Capture the cell that displays the provided text and extract its [X, Y] central coordinate. 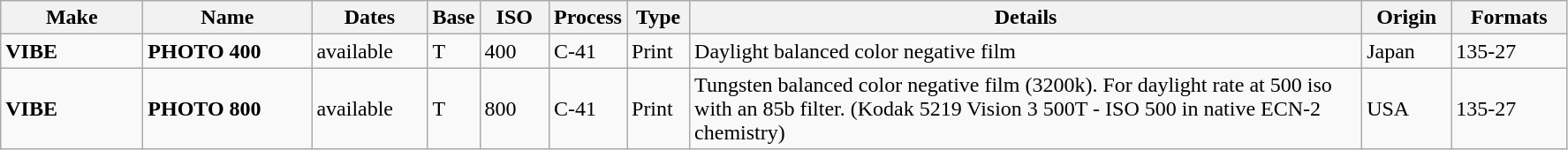
400 [514, 51]
Process [588, 18]
USA [1406, 109]
Daylight balanced color negative film [1026, 51]
Type [659, 18]
Name [228, 18]
Origin [1406, 18]
Make [72, 18]
Japan [1406, 51]
Dates [369, 18]
PHOTO 800 [228, 109]
Formats [1509, 18]
Details [1026, 18]
800 [514, 109]
ISO [514, 18]
Base [454, 18]
PHOTO 400 [228, 51]
